Detect which cell encompasses the target text, then output its [X, Y] center coordinate. 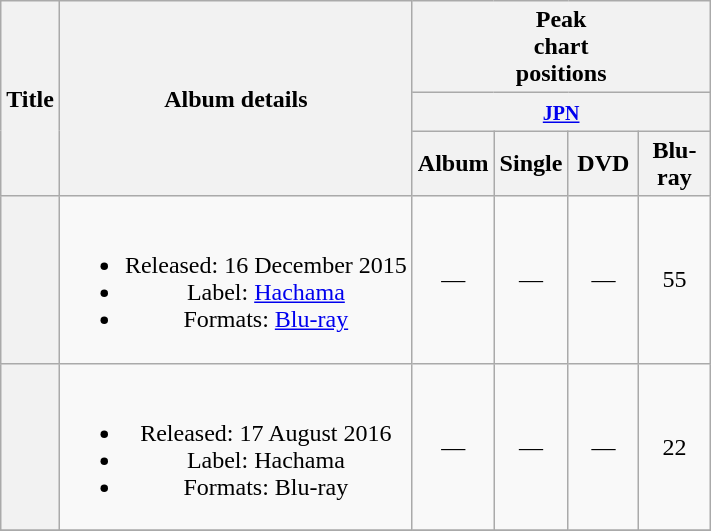
JPN [561, 112]
Album [453, 164]
DVD [604, 164]
Released: 16 December 2015Label: HachamaFormats: Blu-ray [236, 280]
Title [30, 98]
Single [531, 164]
22 [674, 446]
Album details [236, 98]
55 [674, 280]
Blu-ray [674, 164]
Released: 17 August 2016Label: HachamaFormats: Blu-ray [236, 446]
Peak chart positions [561, 47]
